Detect which cell encompasses the target text, then output its [X, Y] center coordinate. 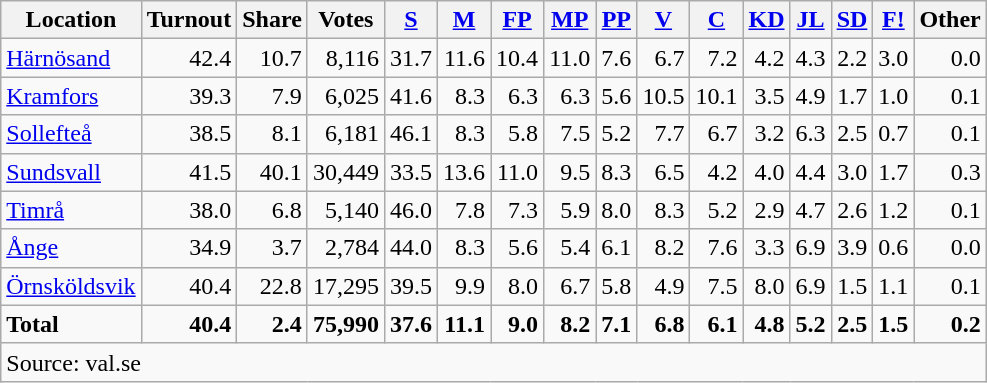
5.4 [570, 248]
33.5 [410, 172]
75,990 [346, 324]
2.4 [272, 324]
0.2 [950, 324]
F! [894, 20]
30,449 [346, 172]
3.5 [766, 96]
34.9 [189, 248]
8,116 [346, 58]
46.1 [410, 134]
MP [570, 20]
3.7 [272, 248]
39.3 [189, 96]
2.9 [766, 210]
3.2 [766, 134]
39.5 [410, 286]
7.9 [272, 96]
13.6 [464, 172]
7.1 [616, 324]
5,140 [346, 210]
9.9 [464, 286]
41.6 [410, 96]
Source: val.se [494, 362]
2.6 [852, 210]
PP [616, 20]
11.6 [464, 58]
7.3 [518, 210]
7.7 [664, 134]
7.8 [464, 210]
Örnsköldsvik [71, 286]
44.0 [410, 248]
10.4 [518, 58]
37.6 [410, 324]
2.2 [852, 58]
Sollefteå [71, 134]
FP [518, 20]
42.4 [189, 58]
0.3 [950, 172]
Votes [346, 20]
11.1 [464, 324]
1.2 [894, 210]
38.5 [189, 134]
4.8 [766, 324]
2,784 [346, 248]
4.3 [810, 58]
Sundsvall [71, 172]
JL [810, 20]
SD [852, 20]
38.0 [189, 210]
Location [71, 20]
8.1 [272, 134]
C [716, 20]
5.9 [570, 210]
KD [766, 20]
V [664, 20]
Kramfors [71, 96]
Other [950, 20]
17,295 [346, 286]
Ånge [71, 248]
M [464, 20]
40.1 [272, 172]
41.5 [189, 172]
31.7 [410, 58]
10.5 [664, 96]
3.3 [766, 248]
7.2 [716, 58]
10.1 [716, 96]
46.0 [410, 210]
1.1 [894, 286]
3.9 [852, 248]
4.7 [810, 210]
Timrå [71, 210]
10.7 [272, 58]
1.0 [894, 96]
Härnösand [71, 58]
S [410, 20]
Total [71, 324]
6.5 [664, 172]
0.6 [894, 248]
6,025 [346, 96]
9.5 [570, 172]
9.0 [518, 324]
0.7 [894, 134]
Turnout [189, 20]
6,181 [346, 134]
4.4 [810, 172]
Share [272, 20]
22.8 [272, 286]
4.0 [766, 172]
